Search for the cell housing the specified text and yield its [X, Y] center coordinate. 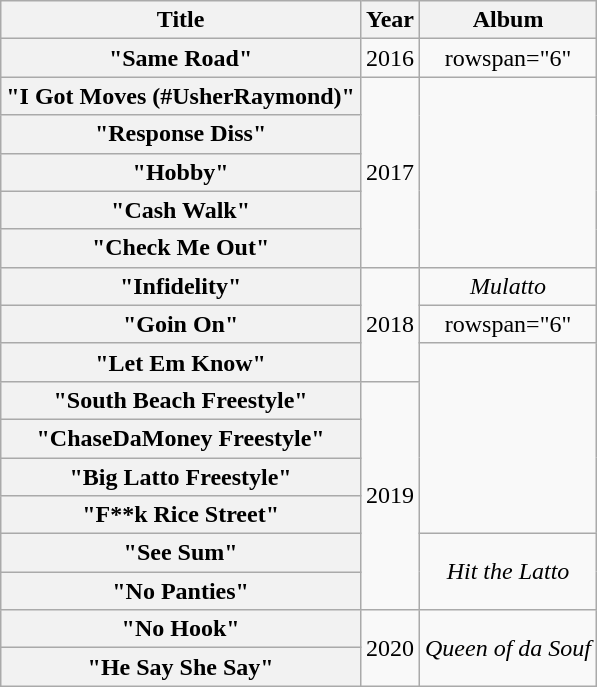
"Check Me Out" [181, 248]
"South Beach Freestyle" [181, 400]
"No Panties" [181, 591]
2018 [390, 324]
Title [181, 20]
2016 [390, 58]
Mulatto [508, 286]
Year [390, 20]
Album [508, 20]
Hit the Latto [508, 572]
"I Got Moves (#UsherRaymond)" [181, 96]
"Goin On" [181, 324]
"F**k Rice Street" [181, 515]
"Hobby" [181, 172]
"Let Em Know" [181, 362]
"See Sum" [181, 553]
"Cash Walk" [181, 210]
"He Say She Say" [181, 667]
"Infidelity" [181, 286]
2017 [390, 172]
"Response Diss" [181, 134]
"Big Latto Freestyle" [181, 477]
2019 [390, 495]
"ChaseDaMoney Freestyle" [181, 438]
Queen of da Souf [508, 648]
"No Hook" [181, 629]
2020 [390, 648]
"Same Road" [181, 58]
